For the text-containing cell, return its midpoint in (X, Y) coordinate format. 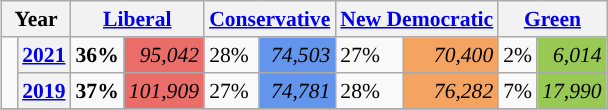
95,042 (164, 55)
17,990 (572, 91)
New Democratic (416, 19)
Conservative (270, 19)
36% (96, 55)
7% (518, 91)
74,781 (298, 91)
76,282 (450, 91)
2019 (44, 91)
2021 (44, 55)
Liberal (137, 19)
74,503 (298, 55)
6,014 (572, 55)
2% (518, 55)
70,400 (450, 55)
37% (96, 91)
101,909 (164, 91)
Green (552, 19)
Year (36, 19)
